Identify which cell holds the provided text, then report its (x, y) central coordinate. 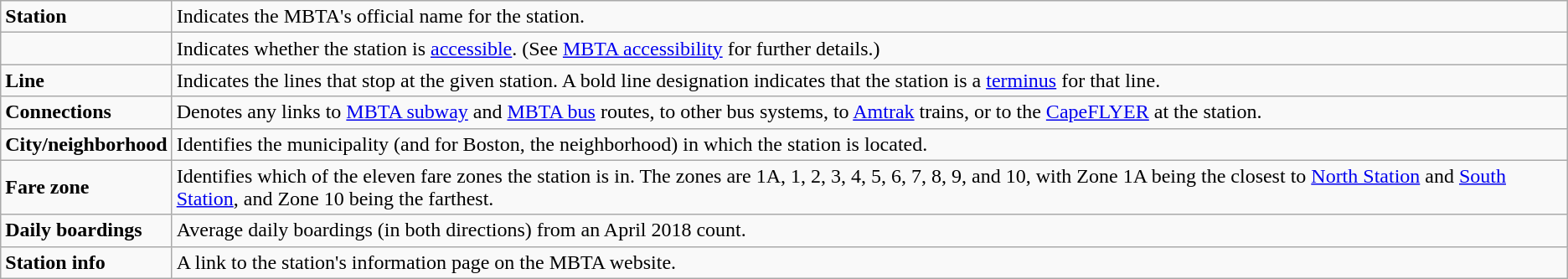
Connections (86, 112)
City/neighborhood (86, 144)
Identifies the municipality (and for Boston, the neighborhood) in which the station is located. (869, 144)
A link to the station's information page on the MBTA website. (869, 262)
Indicates the lines that stop at the given station. A bold line designation indicates that the station is a terminus for that line. (869, 80)
Indicates whether the station is accessible. (See MBTA accessibility for further details.) (869, 49)
Average daily boardings (in both directions) from an April 2018 count. (869, 230)
Station (86, 17)
Daily boardings (86, 230)
Fare zone (86, 188)
Station info (86, 262)
Denotes any links to MBTA subway and MBTA bus routes, to other bus systems, to Amtrak trains, or to the CapeFLYER at the station. (869, 112)
Line (86, 80)
Indicates the MBTA's official name for the station. (869, 17)
